Return [x, y] of the center of cell containing provided text 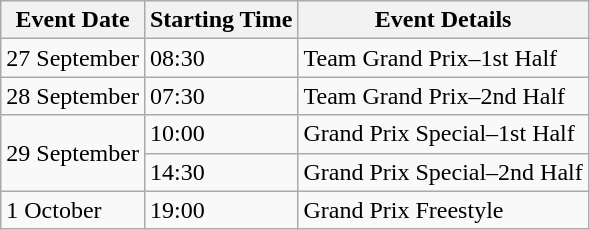
19:00 [221, 210]
Team Grand Prix–2nd Half [443, 96]
Grand Prix Freestyle [443, 210]
Grand Prix Special–2nd Half [443, 172]
07:30 [221, 96]
Team Grand Prix–1st Half [443, 58]
Starting Time [221, 20]
1 October [73, 210]
27 September [73, 58]
28 September [73, 96]
Grand Prix Special–1st Half [443, 134]
Event Date [73, 20]
10:00 [221, 134]
14:30 [221, 172]
29 September [73, 153]
Event Details [443, 20]
08:30 [221, 58]
